Locate the cell with the specified text and output its [x, y] center coordinate. 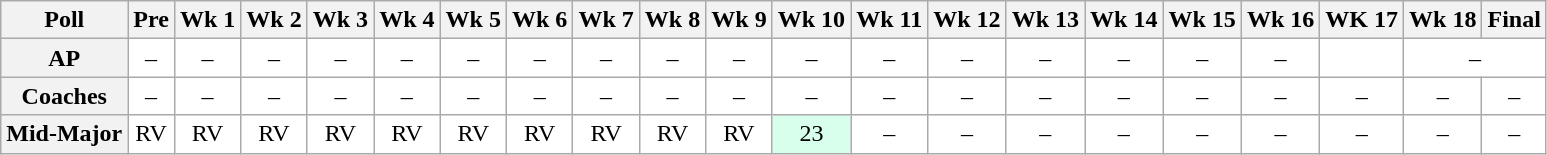
Wk 5 [473, 20]
Wk 10 [811, 20]
Wk 1 [207, 20]
Final [1514, 20]
Mid-Major [64, 134]
AP [64, 58]
Wk 9 [739, 20]
Wk 13 [1045, 20]
Wk 4 [407, 20]
Pre [152, 20]
23 [811, 134]
Wk 12 [967, 20]
Wk 7 [606, 20]
WK 17 [1362, 20]
Wk 16 [1280, 20]
Wk 3 [340, 20]
Wk 6 [539, 20]
Poll [64, 20]
Wk 14 [1124, 20]
Coaches [64, 96]
Wk 18 [1443, 20]
Wk 2 [274, 20]
Wk 11 [890, 20]
Wk 8 [672, 20]
Wk 15 [1202, 20]
